Find where the given text appears and provide that cell's center as [x, y] coordinate. 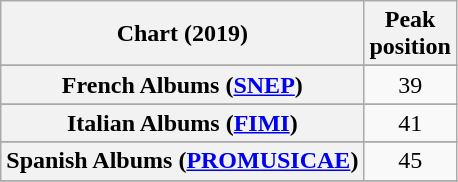
45 [410, 161]
Italian Albums (FIMI) [182, 123]
39 [410, 85]
Spanish Albums (PROMUSICAE) [182, 161]
Peakposition [410, 34]
Chart (2019) [182, 34]
41 [410, 123]
French Albums (SNEP) [182, 85]
